Pinpoint the cell where the given text exists, returning its [X, Y] midpoint coordinate. 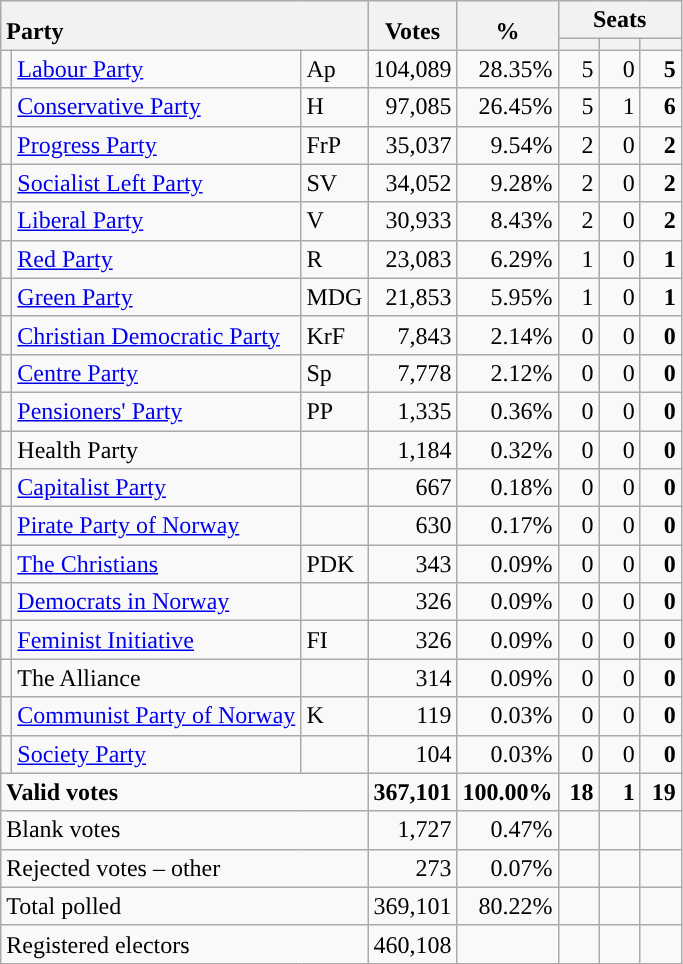
K [334, 716]
FrP [334, 145]
Pirate Party of Norway [156, 526]
21,853 [412, 297]
314 [412, 678]
PP [334, 411]
Health Party [156, 449]
7,778 [412, 373]
The Christians [156, 564]
Ap [334, 69]
R [334, 259]
119 [412, 716]
PDK [334, 564]
FI [334, 640]
Total polled [184, 906]
Centre Party [156, 373]
Capitalist Party [156, 488]
100.00% [508, 792]
Christian Democratic Party [156, 335]
1,184 [412, 449]
Democrats in Norway [156, 602]
80.22% [508, 906]
0.17% [508, 526]
367,101 [412, 792]
KrF [334, 335]
0.47% [508, 830]
6 [660, 107]
8.43% [508, 221]
Pensioners' Party [156, 411]
Communist Party of Norway [156, 716]
1,727 [412, 830]
SV [334, 183]
30,933 [412, 221]
V [334, 221]
Sp [334, 373]
343 [412, 564]
18 [578, 792]
Liberal Party [156, 221]
H [334, 107]
460,108 [412, 944]
369,101 [412, 906]
2.14% [508, 335]
2.12% [508, 373]
35,037 [412, 145]
Rejected votes – other [184, 868]
Party [184, 26]
23,083 [412, 259]
19 [660, 792]
Green Party [156, 297]
0.07% [508, 868]
Valid votes [184, 792]
104 [412, 754]
28.35% [508, 69]
Progress Party [156, 145]
Registered electors [184, 944]
Labour Party [156, 69]
Votes [412, 26]
97,085 [412, 107]
9.28% [508, 183]
Red Party [156, 259]
26.45% [508, 107]
34,052 [412, 183]
6.29% [508, 259]
104,089 [412, 69]
Seats [620, 20]
Socialist Left Party [156, 183]
9.54% [508, 145]
0.32% [508, 449]
667 [412, 488]
1,335 [412, 411]
Feminist Initiative [156, 640]
630 [412, 526]
0.36% [508, 411]
MDG [334, 297]
Society Party [156, 754]
0.18% [508, 488]
% [508, 26]
The Alliance [156, 678]
273 [412, 868]
5.95% [508, 297]
Conservative Party [156, 107]
7,843 [412, 335]
Blank votes [184, 830]
